Find where the given text appears and provide that cell's center as [X, Y] coordinate. 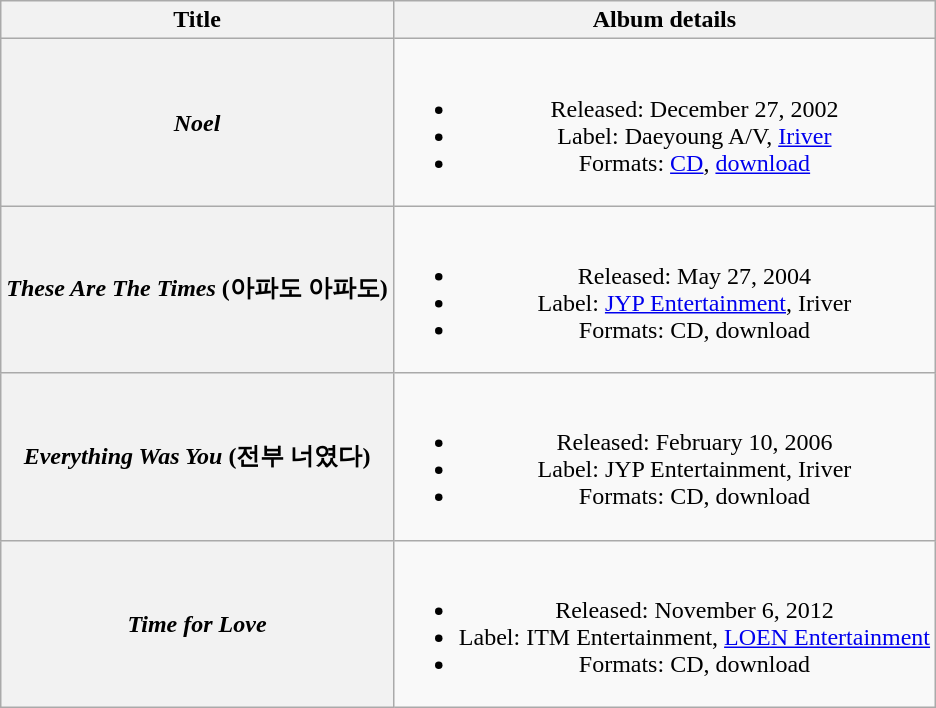
Released: December 27, 2002Label: Daeyoung A/V, IriverFormats: CD, download [664, 122]
Released: February 10, 2006Label: JYP Entertainment, IriverFormats: CD, download [664, 456]
Released: May 27, 2004Label: JYP Entertainment, IriverFormats: CD, download [664, 290]
Everything Was You (전부 너였다) [198, 456]
Time for Love [198, 624]
These Are The Times (아파도 아파도) [198, 290]
Title [198, 20]
Noel [198, 122]
Album details [664, 20]
Released: November 6, 2012Label: ITM Entertainment, LOEN EntertainmentFormats: CD, download [664, 624]
